For the text-containing cell, return its midpoint in [x, y] coordinate format. 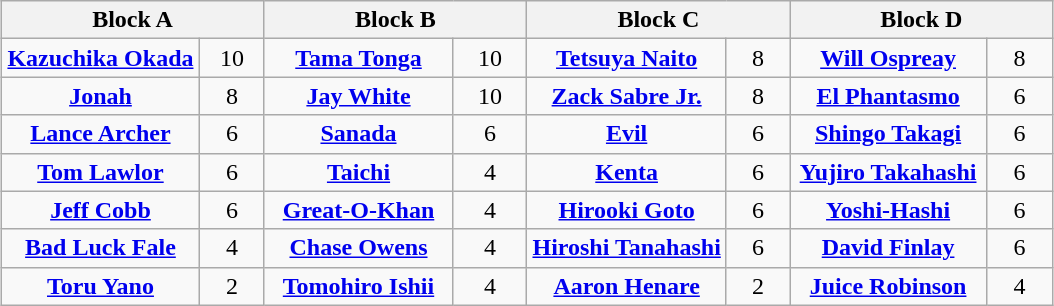
Block A [132, 20]
Hirooki Goto [626, 210]
Block B [396, 20]
Juice Robinson [888, 286]
Aaron Henare [626, 286]
Yujiro Takahashi [888, 172]
Block D [922, 20]
Sanada [358, 134]
Toru Yano [100, 286]
Lance Archer [100, 134]
Tom Lawlor [100, 172]
Kazuchika Okada [100, 58]
David Finlay [888, 248]
Bad Luck Fale [100, 248]
Zack Sabre Jr. [626, 96]
Will Ospreay [888, 58]
Evil [626, 134]
Shingo Takagi [888, 134]
Tetsuya Naito [626, 58]
Jeff Cobb [100, 210]
Jonah [100, 96]
Yoshi-Hashi [888, 210]
El Phantasmo [888, 96]
Block C [658, 20]
Tomohiro Ishii [358, 286]
Kenta [626, 172]
Great-O-Khan [358, 210]
Chase Owens [358, 248]
Taichi [358, 172]
Hiroshi Tanahashi [626, 248]
Tama Tonga [358, 58]
Jay White [358, 96]
